Determine the [X, Y] coordinate at the center of the cell enclosing the given text.  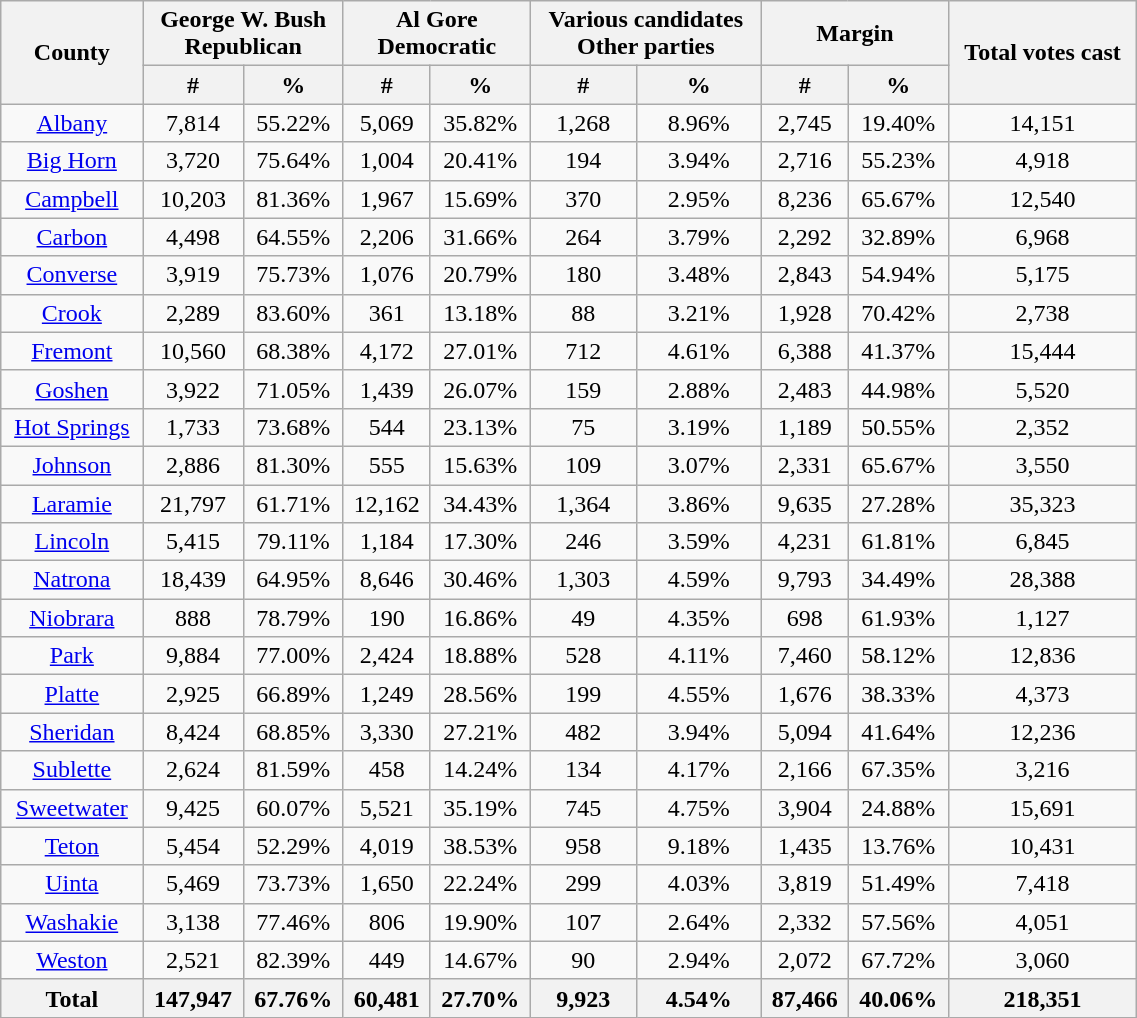
49 [583, 618]
9,635 [804, 503]
83.60% [293, 313]
17.30% [480, 542]
4.59% [698, 580]
55.23% [898, 161]
55.22% [293, 123]
5,520 [1042, 389]
5,069 [386, 123]
9,923 [583, 998]
1,076 [386, 275]
4,172 [386, 351]
Crook [72, 313]
712 [583, 351]
78.79% [293, 618]
4.17% [698, 770]
3,216 [1042, 770]
1,733 [193, 427]
Teton [72, 846]
County [72, 52]
Sweetwater [72, 808]
15,444 [1042, 351]
458 [386, 770]
5,175 [1042, 275]
2,716 [804, 161]
20.79% [480, 275]
67.76% [293, 998]
745 [583, 808]
6,388 [804, 351]
482 [583, 732]
19.40% [898, 123]
1,189 [804, 427]
4.75% [698, 808]
5,469 [193, 884]
4,051 [1042, 922]
14.24% [480, 770]
3,138 [193, 922]
4,373 [1042, 694]
Uinta [72, 884]
7,418 [1042, 884]
82.39% [293, 960]
41.37% [898, 351]
107 [583, 922]
1,967 [386, 199]
50.55% [898, 427]
60,481 [386, 998]
2,886 [193, 465]
134 [583, 770]
77.46% [293, 922]
5,415 [193, 542]
Lincoln [72, 542]
299 [583, 884]
52.29% [293, 846]
73.73% [293, 884]
15.69% [480, 199]
34.49% [898, 580]
14.67% [480, 960]
Park [72, 656]
528 [583, 656]
2,072 [804, 960]
40.06% [898, 998]
1,928 [804, 313]
2,424 [386, 656]
2,738 [1042, 313]
449 [386, 960]
10,431 [1042, 846]
Goshen [72, 389]
27.01% [480, 351]
22.24% [480, 884]
2,624 [193, 770]
Albany [72, 123]
13.18% [480, 313]
370 [583, 199]
1,364 [583, 503]
27.28% [898, 503]
8.96% [698, 123]
Al GoreDemocratic [436, 34]
Margin [854, 34]
26.07% [480, 389]
3.07% [698, 465]
81.36% [293, 199]
806 [386, 922]
88 [583, 313]
75.64% [293, 161]
4,498 [193, 237]
Weston [72, 960]
34.43% [480, 503]
2,521 [193, 960]
31.66% [480, 237]
24.88% [898, 808]
3,550 [1042, 465]
64.55% [293, 237]
888 [193, 618]
61.81% [898, 542]
19.90% [480, 922]
George W. BushRepublican [243, 34]
16.86% [480, 618]
361 [386, 313]
12,162 [386, 503]
35.19% [480, 808]
61.71% [293, 503]
4.11% [698, 656]
5,094 [804, 732]
57.56% [898, 922]
8,236 [804, 199]
10,560 [193, 351]
194 [583, 161]
Laramie [72, 503]
1,676 [804, 694]
1,435 [804, 846]
Big Horn [72, 161]
Converse [72, 275]
4.55% [698, 694]
9,884 [193, 656]
4.54% [698, 998]
199 [583, 694]
2.64% [698, 922]
9.18% [698, 846]
61.93% [898, 618]
12,540 [1042, 199]
28.56% [480, 694]
1,127 [1042, 618]
35.82% [480, 123]
68.38% [293, 351]
Fremont [72, 351]
Niobrara [72, 618]
Total votes cast [1042, 52]
3,819 [804, 884]
Hot Springs [72, 427]
38.33% [898, 694]
3.21% [698, 313]
30.46% [480, 580]
66.89% [293, 694]
2,206 [386, 237]
9,793 [804, 580]
75.73% [293, 275]
2.94% [698, 960]
20.41% [480, 161]
Total [72, 998]
15.63% [480, 465]
71.05% [293, 389]
Washakie [72, 922]
5,521 [386, 808]
Natrona [72, 580]
38.53% [480, 846]
2,292 [804, 237]
15,691 [1042, 808]
3,060 [1042, 960]
2,332 [804, 922]
10,203 [193, 199]
51.49% [898, 884]
21,797 [193, 503]
1,303 [583, 580]
18.88% [480, 656]
79.11% [293, 542]
246 [583, 542]
2.88% [698, 389]
3,919 [193, 275]
1,184 [386, 542]
218,351 [1042, 998]
109 [583, 465]
190 [386, 618]
3.59% [698, 542]
2,166 [804, 770]
81.59% [293, 770]
54.94% [898, 275]
7,460 [804, 656]
67.72% [898, 960]
159 [583, 389]
6,968 [1042, 237]
27.21% [480, 732]
9,425 [193, 808]
Platte [72, 694]
64.95% [293, 580]
4,231 [804, 542]
58.12% [898, 656]
4,918 [1042, 161]
1,249 [386, 694]
1,268 [583, 123]
23.13% [480, 427]
544 [386, 427]
Campbell [72, 199]
67.35% [898, 770]
1,650 [386, 884]
90 [583, 960]
73.68% [293, 427]
Sublette [72, 770]
3.79% [698, 237]
698 [804, 618]
4,019 [386, 846]
87,466 [804, 998]
3.19% [698, 427]
1,439 [386, 389]
12,836 [1042, 656]
27.70% [480, 998]
60.07% [293, 808]
77.00% [293, 656]
41.64% [898, 732]
28,388 [1042, 580]
3.86% [698, 503]
Various candidatesOther parties [646, 34]
2,745 [804, 123]
44.98% [898, 389]
4.35% [698, 618]
2,331 [804, 465]
Johnson [72, 465]
2,483 [804, 389]
18,439 [193, 580]
75 [583, 427]
13.76% [898, 846]
555 [386, 465]
3,720 [193, 161]
35,323 [1042, 503]
6,845 [1042, 542]
2,289 [193, 313]
14,151 [1042, 123]
2.95% [698, 199]
7,814 [193, 123]
3,904 [804, 808]
Carbon [72, 237]
Sheridan [72, 732]
958 [583, 846]
3.48% [698, 275]
4.03% [698, 884]
3,922 [193, 389]
81.30% [293, 465]
4.61% [698, 351]
3,330 [386, 732]
2,925 [193, 694]
1,004 [386, 161]
180 [583, 275]
12,236 [1042, 732]
8,646 [386, 580]
264 [583, 237]
8,424 [193, 732]
5,454 [193, 846]
32.89% [898, 237]
68.85% [293, 732]
2,352 [1042, 427]
2,843 [804, 275]
70.42% [898, 313]
147,947 [193, 998]
